From the cell containing the given text, extract its center point as [X, Y] coordinate. 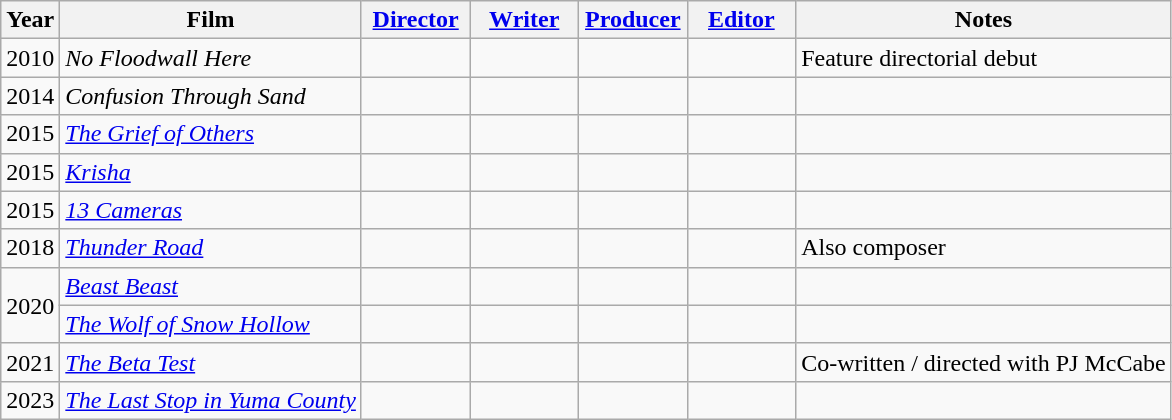
No Floodwall Here [211, 58]
Beast Beast [211, 286]
Thunder Road [211, 248]
Feature directorial debut [984, 58]
Also composer [984, 248]
2018 [30, 248]
Notes [984, 20]
Director [416, 20]
13 Cameras [211, 210]
Writer [524, 20]
2010 [30, 58]
Producer [634, 20]
The Last Stop in Yuma County [211, 400]
Film [211, 20]
2021 [30, 362]
2014 [30, 96]
2023 [30, 400]
2020 [30, 305]
Krisha [211, 172]
The Beta Test [211, 362]
The Grief of Others [211, 134]
Year [30, 20]
The Wolf of Snow Hollow [211, 324]
Editor [742, 20]
Co-written / directed with PJ McCabe [984, 362]
Confusion Through Sand [211, 96]
